From the cell containing the given text, extract its center point as [X, Y] coordinate. 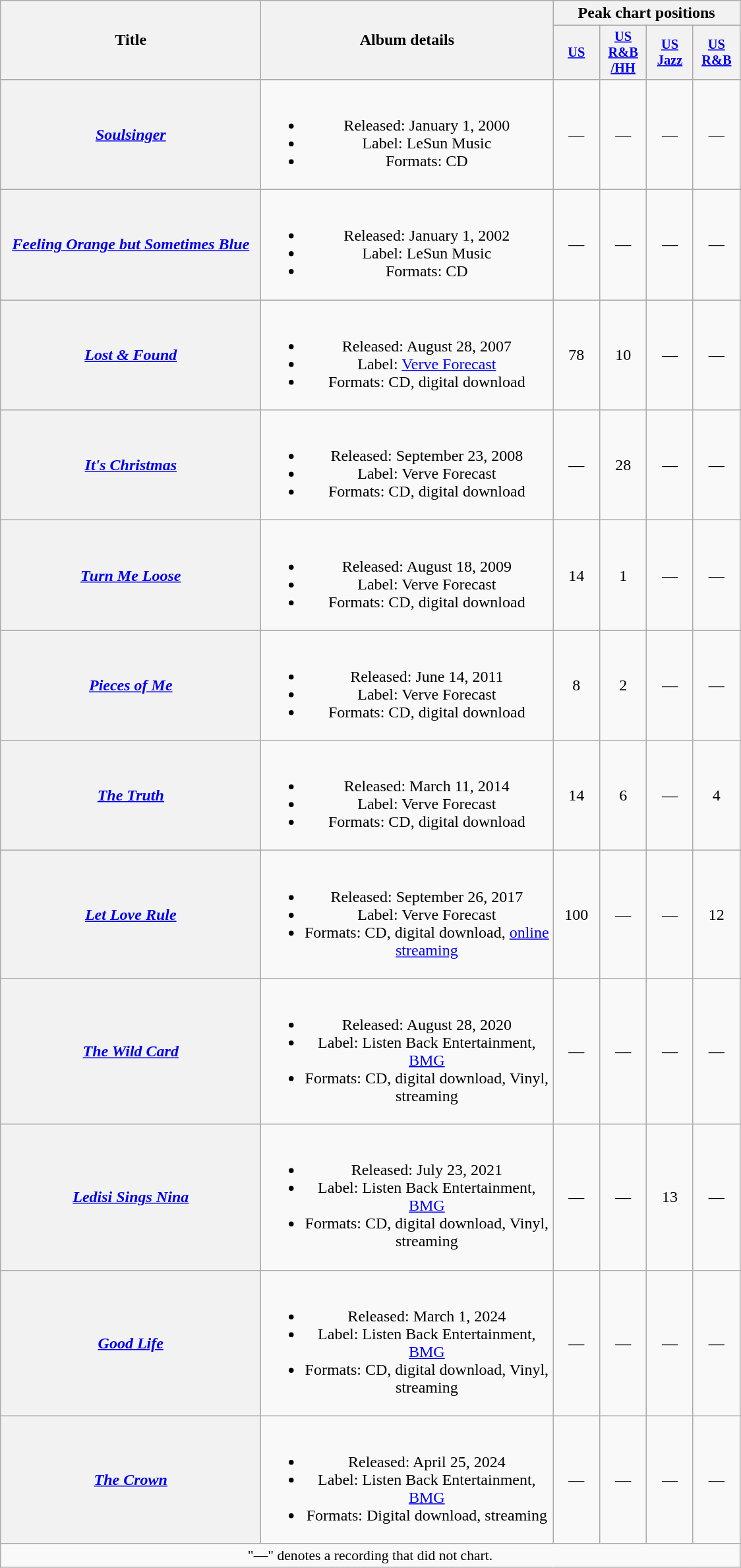
USR&B [716, 53]
Released: January 1, 2000Label: LeSun MusicFormats: CD [407, 135]
USJazz [670, 53]
Released: September 23, 2008Label: Verve ForecastFormats: CD, digital download [407, 466]
Released: August 28, 2007Label: Verve ForecastFormats: CD, digital download [407, 355]
Soulsinger [131, 135]
Feeling Orange but Sometimes Blue [131, 245]
Released: March 1, 2024Label: Listen Back Entertainment, BMGFormats: CD, digital download, Vinyl, streaming [407, 1342]
The Wild Card [131, 1051]
Released: January 1, 2002Label: LeSun MusicFormats: CD [407, 245]
100 [576, 915]
Released: July 23, 2021Label: Listen Back Entertainment, BMGFormats: CD, digital download, Vinyl, streaming [407, 1197]
Released: April 25, 2024Label: Listen Back Entertainment, BMGFormats: Digital download, streaming [407, 1480]
28 [624, 466]
8 [576, 686]
The Truth [131, 795]
Released: March 11, 2014Label: Verve ForecastFormats: CD, digital download [407, 795]
Pieces of Me [131, 686]
78 [576, 355]
1 [624, 575]
Let Love Rule [131, 915]
Album details [407, 40]
Lost & Found [131, 355]
6 [624, 795]
Released: August 18, 2009Label: Verve ForecastFormats: CD, digital download [407, 575]
Peak chart positions [646, 13]
2 [624, 686]
It's Christmas [131, 466]
13 [670, 1197]
12 [716, 915]
USR&B/HH [624, 53]
The Crown [131, 1480]
Released: September 26, 2017Label: Verve ForecastFormats: CD, digital download, online streaming [407, 915]
4 [716, 795]
"—" denotes a recording that did not chart. [370, 1555]
Released: June 14, 2011Label: Verve ForecastFormats: CD, digital download [407, 686]
Title [131, 40]
10 [624, 355]
US [576, 53]
Released: August 28, 2020Label: Listen Back Entertainment, BMGFormats: CD, digital download, Vinyl, streaming [407, 1051]
Ledisi Sings Nina [131, 1197]
Turn Me Loose [131, 575]
Good Life [131, 1342]
